Return the (X, Y) coordinate for the center point of the cell that contains the specified text.  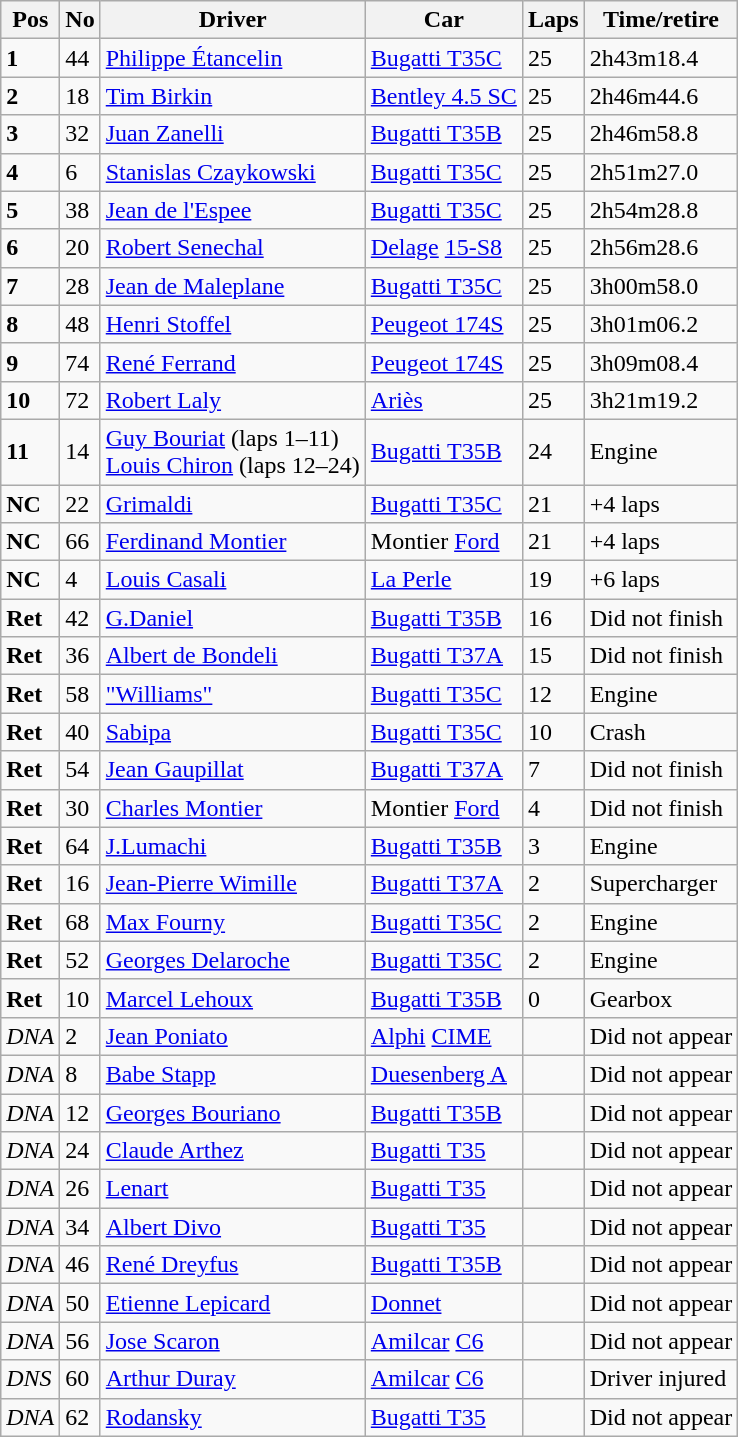
60 (80, 1379)
0 (553, 998)
3h01m06.2 (661, 324)
68 (80, 922)
46 (80, 1265)
Robert Laly (232, 400)
50 (80, 1303)
2h46m44.6 (661, 96)
Max Fourny (232, 922)
Grimaldi (232, 503)
Driver injured (661, 1379)
Louis Casali (232, 580)
18 (80, 96)
74 (80, 362)
Stanislas Czaykowski (232, 172)
42 (80, 618)
Duesenberg A (444, 1074)
Juan Zanelli (232, 134)
1 (30, 58)
"Williams" (232, 694)
58 (80, 694)
11 (30, 452)
Guy Bouriat (laps 1–11) Louis Chiron (laps 12–24) (232, 452)
Henri Stoffel (232, 324)
Robert Senechal (232, 248)
Jose Scaron (232, 1341)
Gearbox (661, 998)
19 (553, 580)
20 (80, 248)
2h54m28.8 (661, 210)
Donnet (444, 1303)
Albert Divo (232, 1227)
Philippe Étancelin (232, 58)
Jean-Pierre Wimille (232, 884)
Etienne Lepicard (232, 1303)
5 (30, 210)
Albert de Bondeli (232, 656)
Tim Birkin (232, 96)
56 (80, 1341)
G.Daniel (232, 618)
30 (80, 808)
No (80, 20)
Crash (661, 732)
Car (444, 20)
2h46m58.8 (661, 134)
3h09m08.4 (661, 362)
2h51m27.0 (661, 172)
2h43m18.4 (661, 58)
Jean Poniato (232, 1036)
Delage 15-S8 (444, 248)
9 (30, 362)
14 (80, 452)
72 (80, 400)
Jean Gaupillat (232, 770)
28 (80, 286)
54 (80, 770)
48 (80, 324)
Lenart (232, 1189)
Georges Bouriano (232, 1113)
René Dreyfus (232, 1265)
Babe Stapp (232, 1074)
Bentley 4.5 SC (444, 96)
Supercharger (661, 884)
15 (553, 656)
22 (80, 503)
36 (80, 656)
Arthur Duray (232, 1379)
Driver (232, 20)
Laps (553, 20)
62 (80, 1417)
64 (80, 846)
J.Lumachi (232, 846)
Alphi CIME (444, 1036)
44 (80, 58)
Ferdinand Montier (232, 542)
52 (80, 960)
Marcel Lehoux (232, 998)
DNS (30, 1379)
38 (80, 210)
Ariès (444, 400)
3h00m58.0 (661, 286)
40 (80, 732)
66 (80, 542)
2h56m28.6 (661, 248)
3h21m19.2 (661, 400)
René Ferrand (232, 362)
Claude Arthez (232, 1151)
26 (80, 1189)
Pos (30, 20)
Jean de l'Espee (232, 210)
Sabipa (232, 732)
32 (80, 134)
Georges Delaroche (232, 960)
La Perle (444, 580)
+6 laps (661, 580)
Charles Montier (232, 808)
Rodansky (232, 1417)
34 (80, 1227)
Time/retire (661, 20)
Jean de Maleplane (232, 286)
